Identify which cell holds the provided text, then report its (x, y) central coordinate. 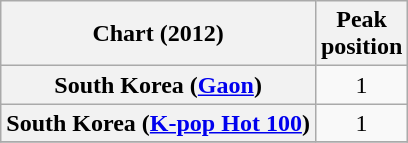
Chart (2012) (158, 34)
Peakposition (361, 34)
South Korea (Gaon) (158, 85)
South Korea (K-pop Hot 100) (158, 123)
